Identify which cell holds the provided text, then report its (X, Y) central coordinate. 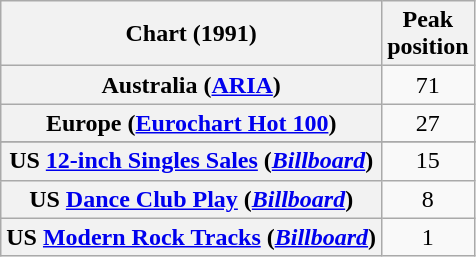
Europe (Eurochart Hot 100) (192, 123)
Peakposition (428, 34)
71 (428, 85)
US Dance Club Play (Billboard) (192, 199)
US 12-inch Singles Sales (Billboard) (192, 161)
1 (428, 237)
Chart (1991) (192, 34)
15 (428, 161)
US Modern Rock Tracks (Billboard) (192, 237)
Australia (ARIA) (192, 85)
8 (428, 199)
27 (428, 123)
